Find where the given text appears and provide that cell's center as (x, y) coordinate. 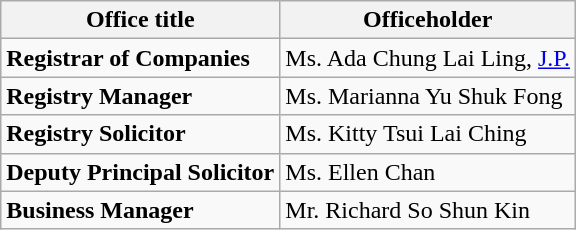
Officeholder (428, 20)
Ms. Kitty Tsui Lai Ching (428, 134)
Mr. Richard So Shun Kin (428, 210)
Ms. Ada Chung Lai Ling, J.P. (428, 58)
Registry Solicitor (140, 134)
Registrar of Companies (140, 58)
Registry Manager (140, 96)
Ms. Marianna Yu Shuk Fong (428, 96)
Deputy Principal Solicitor (140, 172)
Office title (140, 20)
Business Manager (140, 210)
Ms. Ellen Chan (428, 172)
